For the text-containing cell, return its midpoint in [X, Y] coordinate format. 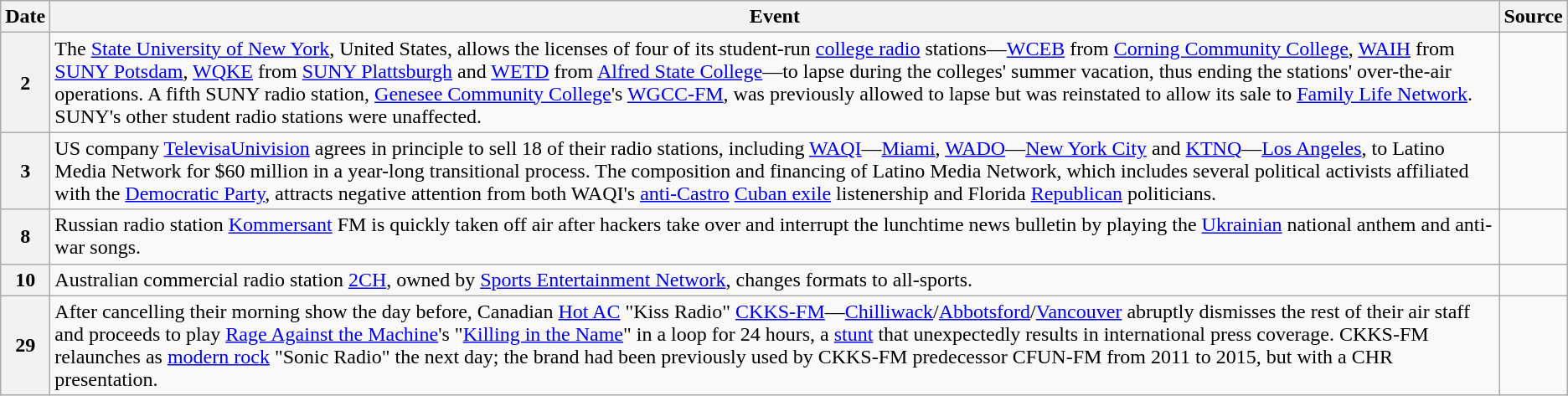
Australian commercial radio station 2CH, owned by Sports Entertainment Network, changes formats to all-sports. [775, 280]
Event [775, 17]
2 [25, 82]
8 [25, 236]
29 [25, 345]
10 [25, 280]
3 [25, 171]
Source [1533, 17]
Date [25, 17]
